Capture the cell that displays the provided text and extract its [x, y] central coordinate. 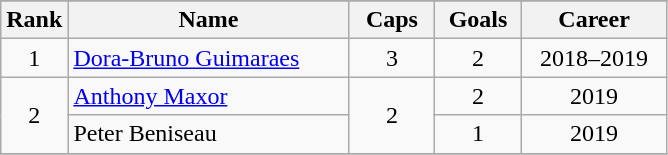
Career [594, 20]
Goals [478, 20]
3 [392, 58]
Dora-Bruno Guimaraes [208, 58]
Name [208, 20]
2018–2019 [594, 58]
Rank [34, 20]
Peter Beniseau [208, 134]
Caps [392, 20]
Anthony Maxor [208, 96]
